Find where the given text appears and provide that cell's center as (X, Y) coordinate. 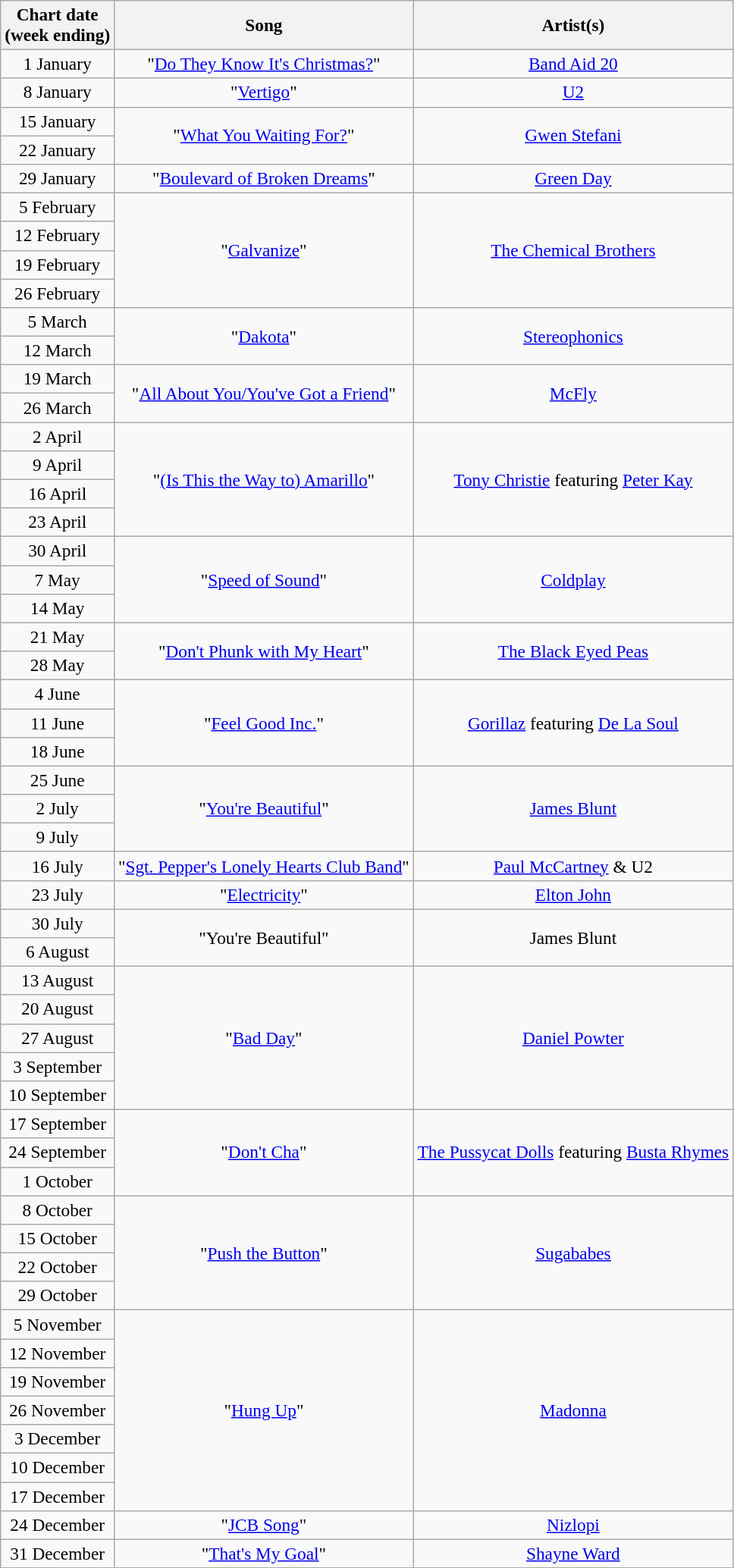
Green Day (573, 178)
Tony Christie featuring Peter Kay (573, 479)
17 December (58, 1496)
Song (264, 24)
3 September (58, 1066)
18 June (58, 751)
Shayne Ward (573, 1554)
29 October (58, 1296)
15 October (58, 1238)
10 September (58, 1095)
7 May (58, 579)
24 December (58, 1525)
U2 (573, 93)
5 March (58, 321)
McFly (573, 394)
"Galvanize" (264, 250)
"Electricity" (264, 895)
15 January (58, 121)
"That's My Goal" (264, 1554)
"Sgt. Pepper's Lonely Hearts Club Band" (264, 866)
6 August (58, 952)
"What You Waiting For?" (264, 136)
26 February (58, 293)
10 December (58, 1467)
31 December (58, 1554)
12 March (58, 350)
8 January (58, 93)
"Boulevard of Broken Dreams" (264, 178)
9 July (58, 837)
23 April (58, 522)
5 February (58, 207)
26 March (58, 407)
30 April (58, 550)
13 August (58, 980)
16 April (58, 494)
17 September (58, 1124)
4 June (58, 694)
"All About You/You've Got a Friend" (264, 394)
2 July (58, 808)
14 May (58, 608)
29 January (58, 178)
21 May (58, 637)
12 November (58, 1353)
Chart date(week ending) (58, 24)
The Pussycat Dolls featuring Busta Rhymes (573, 1152)
22 October (58, 1267)
16 July (58, 866)
20 August (58, 1009)
Gwen Stefani (573, 136)
9 April (58, 465)
8 October (58, 1209)
"Feel Good Inc." (264, 722)
"(Is This the Way to) Amarillo" (264, 479)
27 August (58, 1038)
Artist(s) (573, 24)
Sugababes (573, 1253)
Paul McCartney & U2 (573, 866)
26 November (58, 1410)
"Don't Cha" (264, 1152)
"JCB Song" (264, 1525)
"Vertigo" (264, 93)
19 February (58, 265)
5 November (58, 1324)
Stereophonics (573, 336)
Coldplay (573, 579)
"Do They Know It's Christmas?" (264, 64)
"Hung Up" (264, 1410)
25 June (58, 780)
The Chemical Brothers (573, 250)
Elton John (573, 895)
The Black Eyed Peas (573, 651)
Gorillaz featuring De La Soul (573, 722)
2 April (58, 436)
28 May (58, 665)
Band Aid 20 (573, 64)
19 March (58, 379)
"Bad Day" (264, 1037)
"Don't Phunk with My Heart" (264, 651)
22 January (58, 149)
24 September (58, 1152)
3 December (58, 1439)
Madonna (573, 1410)
1 October (58, 1181)
Daniel Powter (573, 1037)
"Push the Button" (264, 1253)
12 February (58, 236)
19 November (58, 1381)
1 January (58, 64)
"Dakota" (264, 336)
30 July (58, 923)
11 June (58, 723)
23 July (58, 895)
"Speed of Sound" (264, 579)
Nizlopi (573, 1525)
